Identify which cell holds the provided text, then report its (x, y) central coordinate. 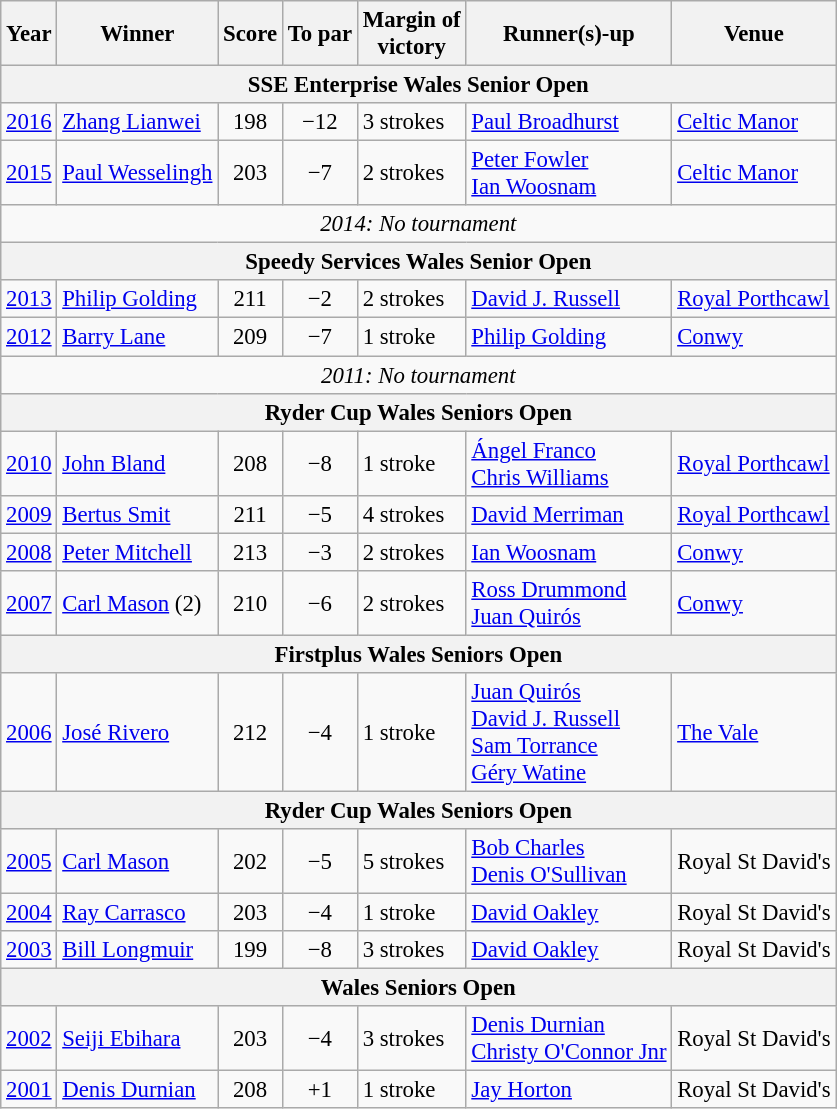
Denis Durnian Christy O'Connor Jnr (569, 1038)
Carl Mason (2) (138, 604)
Seiji Ebihara (138, 1038)
Score (250, 34)
To par (320, 34)
The Vale (754, 732)
Barry Lane (138, 337)
Ross Drummond Juan Quirós (569, 604)
2010 (29, 464)
Paul Wesselingh (138, 174)
Runner(s)-up (569, 34)
−3 (320, 552)
210 (250, 604)
John Bland (138, 464)
Peter Mitchell (138, 552)
209 (250, 337)
2005 (29, 862)
198 (250, 122)
2001 (29, 1090)
Jay Horton (569, 1090)
Year (29, 34)
199 (250, 950)
SSE Enterprise Wales Senior Open (418, 85)
Venue (754, 34)
Ángel Franco Chris Williams (569, 464)
−12 (320, 122)
+1 (320, 1090)
Winner (138, 34)
2015 (29, 174)
Firstplus Wales Seniors Open (418, 654)
2009 (29, 514)
2003 (29, 950)
2012 (29, 337)
−2 (320, 299)
Bertus Smit (138, 514)
2007 (29, 604)
Wales Seniors Open (418, 988)
Denis Durnian (138, 1090)
Bob Charles Denis O'Sullivan (569, 862)
2011: No tournament (418, 375)
213 (250, 552)
2006 (29, 732)
2013 (29, 299)
Zhang Lianwei (138, 122)
202 (250, 862)
Margin ofvictory (412, 34)
4 strokes (412, 514)
2016 (29, 122)
212 (250, 732)
Ian Woosnam (569, 552)
David J. Russell (569, 299)
Speedy Services Wales Senior Open (418, 262)
Carl Mason (138, 862)
Ray Carrasco (138, 913)
2004 (29, 913)
5 strokes (412, 862)
2014: No tournament (418, 224)
José Rivero (138, 732)
2008 (29, 552)
Paul Broadhurst (569, 122)
Juan Quirós David J. Russell Sam Torrance Géry Watine (569, 732)
David Merriman (569, 514)
−6 (320, 604)
2002 (29, 1038)
Bill Longmuir (138, 950)
Peter Fowler Ian Woosnam (569, 174)
